For the text-containing cell, return its midpoint in (X, Y) coordinate format. 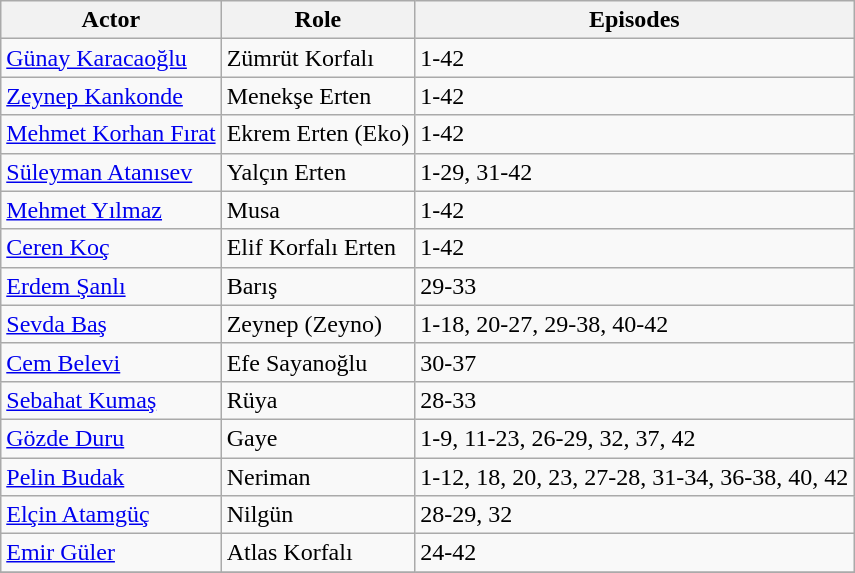
24-42 (634, 553)
Sebahat Kumaş (111, 400)
28-29, 32 (634, 515)
Mehmet Yılmaz (111, 210)
Sevda Baş (111, 324)
Erdem Şanlı (111, 286)
Gaye (318, 438)
Ekrem Erten (Eko) (318, 134)
Mehmet Korhan Fırat (111, 134)
28-33 (634, 400)
Rüya (318, 400)
Yalçın Erten (318, 172)
Zeynep Kankonde (111, 96)
1-29, 31-42 (634, 172)
Emir Güler (111, 553)
Musa (318, 210)
Nilgün (318, 515)
1-18, 20-27, 29-38, 40-42 (634, 324)
1-12, 18, 20, 23, 27-28, 31-34, 36-38, 40, 42 (634, 477)
Efe Sayanoğlu (318, 362)
30-37 (634, 362)
Atlas Korfalı (318, 553)
Actor (111, 20)
Zümrüt Korfalı (318, 58)
Zeynep (Zeyno) (318, 324)
Role (318, 20)
1-9, 11-23, 26-29, 32, 37, 42 (634, 438)
29-33 (634, 286)
Menekşe Erten (318, 96)
Gözde Duru (111, 438)
Ceren Koç (111, 248)
Barış (318, 286)
Cem Belevi (111, 362)
Neriman (318, 477)
Süleyman Atanısev (111, 172)
Pelin Budak (111, 477)
Elçin Atamgüç (111, 515)
Elif Korfalı Erten (318, 248)
Günay Karacaoğlu (111, 58)
Episodes (634, 20)
